Identify which cell holds the provided text, then report its (x, y) central coordinate. 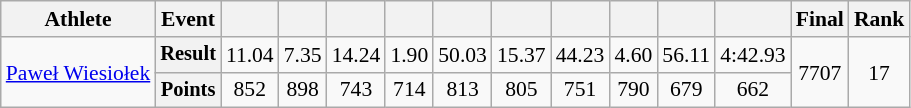
4:42.93 (752, 55)
50.03 (462, 55)
7.35 (303, 55)
Paweł Wiesiołek (78, 72)
1.90 (409, 55)
Result (188, 55)
714 (409, 90)
44.23 (580, 55)
14.24 (356, 55)
Athlete (78, 19)
Event (188, 19)
56.11 (686, 55)
790 (633, 90)
7707 (820, 72)
679 (686, 90)
751 (580, 90)
Final (820, 19)
898 (303, 90)
805 (522, 90)
17 (880, 72)
11.04 (250, 55)
4.60 (633, 55)
813 (462, 90)
15.37 (522, 55)
Points (188, 90)
743 (356, 90)
Rank (880, 19)
662 (752, 90)
852 (250, 90)
